Find where the given text appears and provide that cell's center as [X, Y] coordinate. 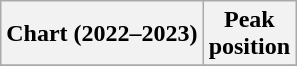
Chart (2022–2023) [102, 34]
Peakposition [249, 34]
